Output the [X, Y] coordinate of the center of the cell containing the given text.  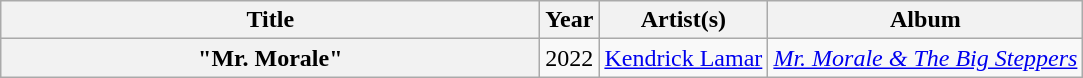
Kendrick Lamar [684, 58]
Title [270, 20]
Year [570, 20]
Artist(s) [684, 20]
"Mr. Morale" [270, 58]
Mr. Morale & The Big Steppers [926, 58]
2022 [570, 58]
Album [926, 20]
